Provide the [X, Y] coordinate of the cell's center where the given text is located.  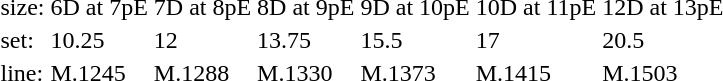
15.5 [415, 40]
17 [536, 40]
13.75 [306, 40]
12 [202, 40]
10.25 [99, 40]
